Locate the cell with the specified text and output its [X, Y] center coordinate. 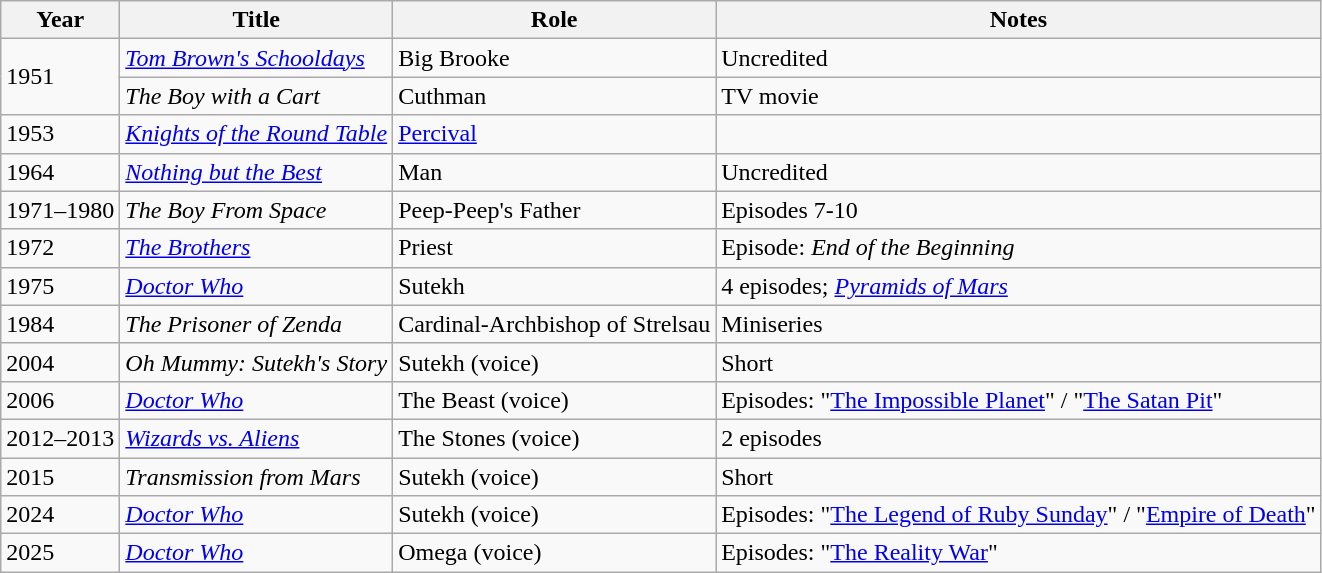
1951 [60, 77]
Big Brooke [554, 58]
Percival [554, 134]
Transmission from Mars [256, 477]
2006 [60, 400]
Tom Brown's Schooldays [256, 58]
2024 [60, 515]
1953 [60, 134]
Title [256, 20]
4 episodes; Pyramids of Mars [1018, 286]
The Brothers [256, 248]
The Prisoner of Zenda [256, 324]
Omega (voice) [554, 553]
Notes [1018, 20]
Miniseries [1018, 324]
Role [554, 20]
The Stones (voice) [554, 438]
Year [60, 20]
1964 [60, 172]
Sutekh [554, 286]
Episodes: "The Impossible Planet" / "The Satan Pit" [1018, 400]
Cardinal-Archbishop of Strelsau [554, 324]
1971–1980 [60, 210]
The Boy with a Cart [256, 96]
The Beast (voice) [554, 400]
Wizards vs. Aliens [256, 438]
2015 [60, 477]
Man [554, 172]
1975 [60, 286]
2012–2013 [60, 438]
The Boy From Space [256, 210]
1984 [60, 324]
Knights of the Round Table [256, 134]
TV movie [1018, 96]
Episodes: "The Reality War" [1018, 553]
Episodes: "The Legend of Ruby Sunday" / "Empire of Death" [1018, 515]
1972 [60, 248]
Episode: End of the Beginning [1018, 248]
Peep-Peep's Father [554, 210]
Nothing but the Best [256, 172]
Priest [554, 248]
2025 [60, 553]
Episodes 7-10 [1018, 210]
Oh Mummy: Sutekh's Story [256, 362]
Cuthman [554, 96]
2004 [60, 362]
2 episodes [1018, 438]
